Provide the (x, y) coordinate of the cell's center where the given text is located.  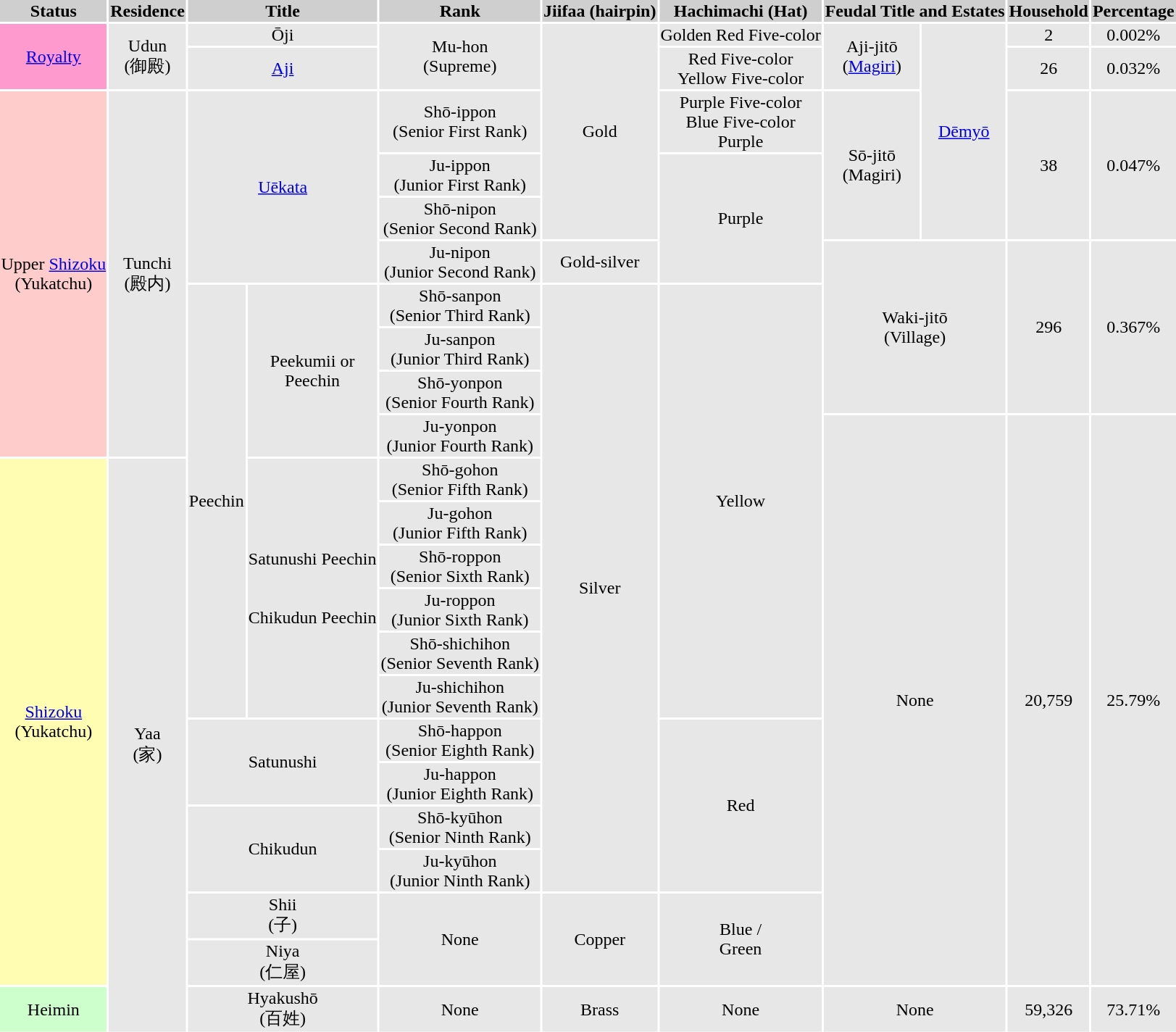
Ju-gohon(Junior Fifth Rank) (460, 523)
Hyakushō(百姓) (283, 1010)
Waki-jitō(Village) (914, 328)
Shō-ippon(Senior First Rank) (460, 122)
Yellow (741, 502)
Shō-sanpon(Senior Third Rank) (460, 306)
Shō-yonpon(Senior Fourth Rank) (460, 393)
Red Five-colorYellow Five-color (741, 68)
Blue /Green (741, 939)
Sō-jitō(Magiri) (872, 165)
Ju-nipon(Junior Second Rank) (460, 262)
Mu-hon(Supreme) (460, 57)
Tunchi(殿内) (148, 274)
Brass (600, 1010)
296 (1048, 328)
Upper Shizoku(Yukatchu) (54, 274)
Chikudun (283, 849)
Shō-nipon(Senior Second Rank) (460, 219)
20,759 (1048, 700)
Shō-shichihon(Senior Seventh Rank) (460, 654)
2 (1048, 35)
Shō-gohon(Senior Fifth Rank) (460, 480)
Title (283, 11)
Royalty (54, 57)
Shizoku(Yukatchu) (54, 722)
Uēkata (283, 187)
Ju-happon(Junior Eighth Rank) (460, 784)
Shō-kyūhon(Senior Ninth Rank) (460, 828)
Rank (460, 11)
Gold-silver (600, 262)
Ju-sanpon(Junior Third Rank) (460, 349)
Niya(仁屋) (283, 963)
Ju-roppon(Junior Sixth Rank) (460, 610)
Yaa(家) (148, 745)
59,326 (1048, 1010)
Ju-shichihon(Junior Seventh Rank) (460, 697)
Shō-roppon(Senior Sixth Rank) (460, 567)
Aji-jitō(Magiri) (872, 57)
Purple (741, 219)
Household (1048, 11)
Satunushi PeechinChikudun Peechin (312, 588)
Jiifaa (hairpin) (600, 11)
38 (1048, 165)
0.047% (1133, 165)
Hachimachi (Hat) (741, 11)
26 (1048, 68)
Copper (600, 939)
Satunushi (283, 762)
Gold (600, 132)
Peechin (216, 502)
Udun(御殿) (148, 57)
0.002% (1133, 35)
Status (54, 11)
Ju-yonpon(Junior Fourth Rank) (460, 436)
Dēmyō (964, 132)
Feudal Title and Estates (914, 11)
Shii(子) (283, 916)
Shō-happon(Senior Eighth Rank) (460, 741)
Peekumii orPeechin (312, 371)
Ju-kyūhon(Junior Ninth Rank) (460, 871)
Golden Red Five-color (741, 35)
Residence (148, 11)
Ju-ippon(Junior First Rank) (460, 175)
Percentage (1133, 11)
Silver (600, 588)
Purple Five-colorBlue Five-colorPurple (741, 122)
0.032% (1133, 68)
Ōji (283, 35)
73.71% (1133, 1010)
Heimin (54, 1010)
Aji (283, 68)
Red (741, 806)
0.367% (1133, 328)
25.79% (1133, 700)
